Pinpoint the cell where the given text exists, returning its [X, Y] midpoint coordinate. 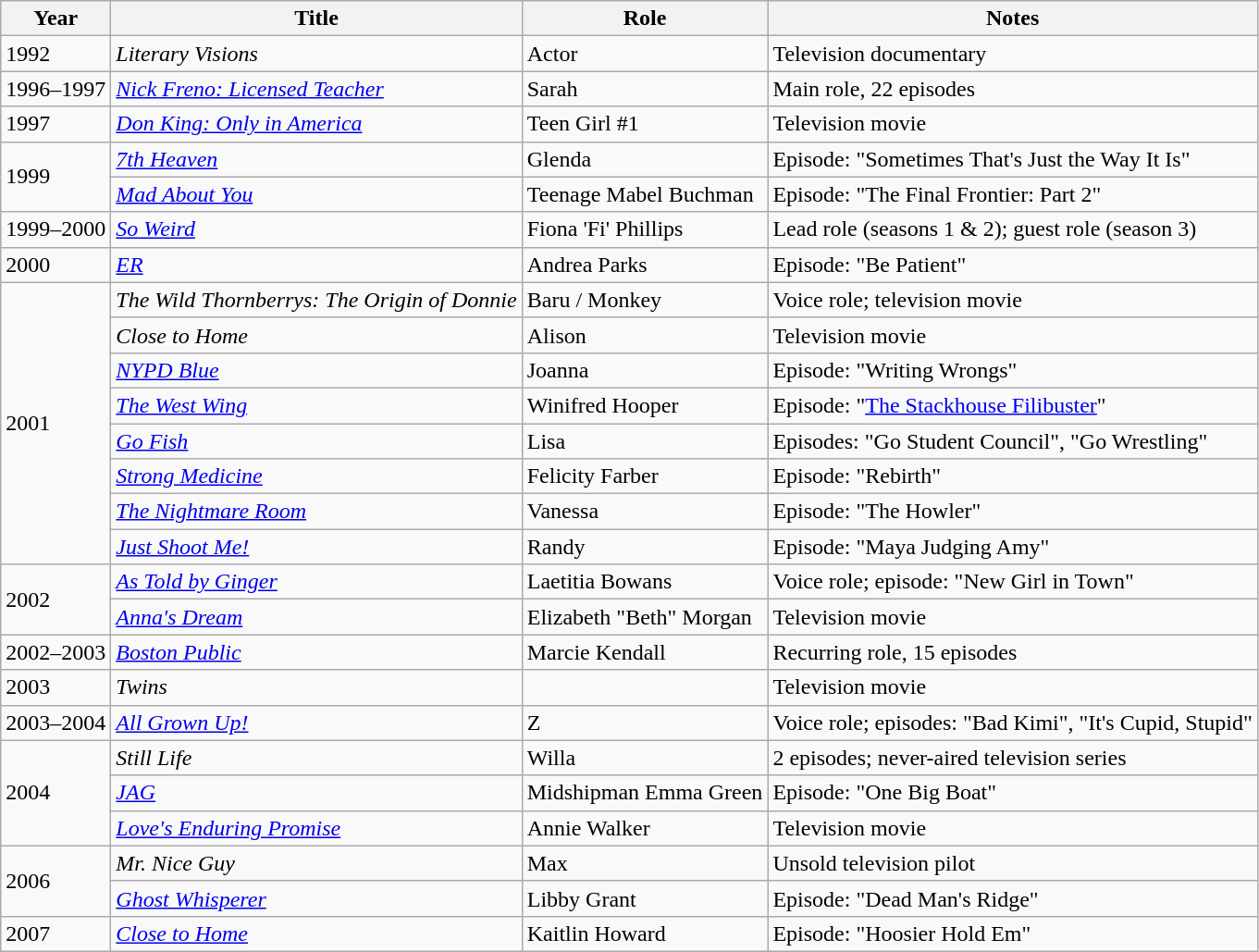
Episode: "Rebirth" [1012, 476]
Main role, 22 episodes [1012, 89]
The Nightmare Room [316, 512]
Sarah [645, 89]
Love's Enduring Promise [316, 828]
All Grown Up! [316, 723]
2 episodes; never-aired television series [1012, 758]
Twins [316, 687]
Don King: Only in America [316, 124]
Marcie Kendall [645, 652]
Episode: "Hoosier Hold Em" [1012, 933]
Episodes: "Go Student Council", "Go Wrestling" [1012, 441]
Voice role; television movie [1012, 300]
1999 [56, 177]
Libby Grant [645, 898]
Teenage Mabel Buchman [645, 194]
Just Shoot Me! [316, 547]
The Wild Thornberrys: The Origin of Donnie [316, 300]
Role [645, 19]
Episode: "Be Patient" [1012, 265]
Episode: "The Final Frontier: Part 2" [1012, 194]
Lisa [645, 441]
Voice role; episodes: "Bad Kimi", "It's Cupid, Stupid" [1012, 723]
Willa [645, 758]
Kaitlin Howard [645, 933]
So Weird [316, 229]
Joanna [645, 370]
Vanessa [645, 512]
2006 [56, 881]
1992 [56, 54]
Episode: "Sometimes That's Just the Way It Is" [1012, 159]
2004 [56, 793]
Recurring role, 15 episodes [1012, 652]
Episode: "Maya Judging Amy" [1012, 547]
1999–2000 [56, 229]
1996–1997 [56, 89]
Voice role; episode: "New Girl in Town" [1012, 582]
Annie Walker [645, 828]
2000 [56, 265]
Baru / Monkey [645, 300]
The West Wing [316, 405]
Ghost Whisperer [316, 898]
Andrea Parks [645, 265]
Boston Public [316, 652]
Year [56, 19]
Felicity Farber [645, 476]
Mad About You [316, 194]
NYPD Blue [316, 370]
Strong Medicine [316, 476]
2002–2003 [56, 652]
Notes [1012, 19]
Midshipman Emma Green [645, 793]
Anna's Dream [316, 617]
7th Heaven [316, 159]
Glenda [645, 159]
Winifred Hooper [645, 405]
Actor [645, 54]
2003 [56, 687]
2007 [56, 933]
Alison [645, 335]
As Told by Ginger [316, 582]
Episode: "One Big Boat" [1012, 793]
Nick Freno: Licensed Teacher [316, 89]
Episode: "The Howler" [1012, 512]
Laetitia Bowans [645, 582]
Max [645, 863]
Episode: "Writing Wrongs" [1012, 370]
Lead role (seasons 1 & 2); guest role (season 3) [1012, 229]
Randy [645, 547]
Mr. Nice Guy [316, 863]
2003–2004 [56, 723]
Z [645, 723]
2002 [56, 600]
ER [316, 265]
Literary Visions [316, 54]
Episode: "Dead Man's Ridge" [1012, 898]
Unsold television pilot [1012, 863]
Title [316, 19]
Episode: "The Stackhouse Filibuster" [1012, 405]
2001 [56, 423]
Fiona 'Fi' Phillips [645, 229]
JAG [316, 793]
Still Life [316, 758]
1997 [56, 124]
Go Fish [316, 441]
Elizabeth "Beth" Morgan [645, 617]
Television documentary [1012, 54]
Teen Girl #1 [645, 124]
